For the text-containing cell, return its midpoint in (X, Y) coordinate format. 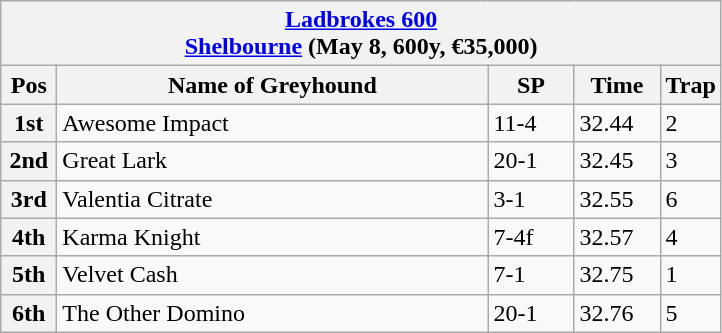
3 (690, 161)
Ladbrokes 600 Shelbourne (May 8, 600y, €35,000) (362, 34)
Time (617, 85)
SP (531, 85)
32.45 (617, 161)
Pos (29, 85)
7-4f (531, 237)
2nd (29, 161)
7-1 (531, 275)
4th (29, 237)
3-1 (531, 199)
3rd (29, 199)
Great Lark (272, 161)
The Other Domino (272, 313)
Trap (690, 85)
32.76 (617, 313)
32.55 (617, 199)
Velvet Cash (272, 275)
6th (29, 313)
Karma Knight (272, 237)
32.44 (617, 123)
11-4 (531, 123)
5th (29, 275)
1st (29, 123)
32.57 (617, 237)
4 (690, 237)
Awesome Impact (272, 123)
Valentia Citrate (272, 199)
5 (690, 313)
6 (690, 199)
Name of Greyhound (272, 85)
2 (690, 123)
32.75 (617, 275)
1 (690, 275)
